Return [X, Y] of the center of cell containing provided text 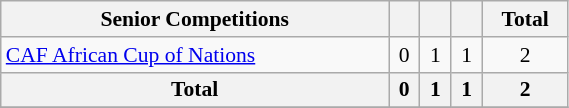
Senior Competitions [195, 19]
CAF African Cup of Nations [195, 55]
